Find where the given text appears and provide that cell's center as [X, Y] coordinate. 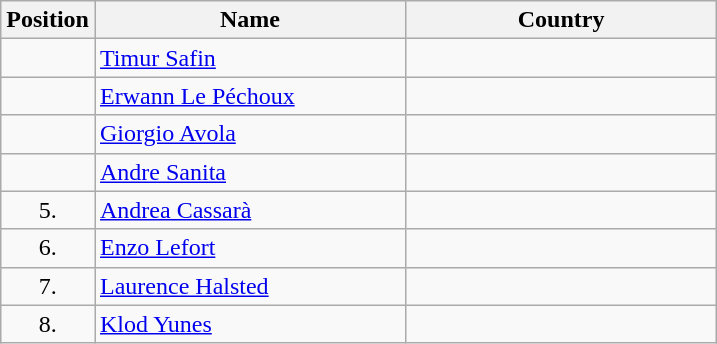
Enzo Lefort [250, 248]
Position [48, 20]
Name [250, 20]
Timur Safin [250, 58]
5. [48, 210]
Klod Yunes [250, 324]
Erwann Le Péchoux [250, 96]
Andre Sanita [250, 172]
Country [562, 20]
Giorgio Avola [250, 134]
8. [48, 324]
7. [48, 286]
6. [48, 248]
Laurence Halsted [250, 286]
Andrea Cassarà [250, 210]
